Capture the cell that displays the provided text and extract its (x, y) central coordinate. 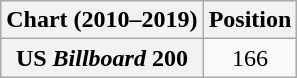
166 (250, 58)
US Billboard 200 (102, 58)
Chart (2010–2019) (102, 20)
Position (250, 20)
